Extract the (X, Y) coordinate from the center of the cell holding the provided text.  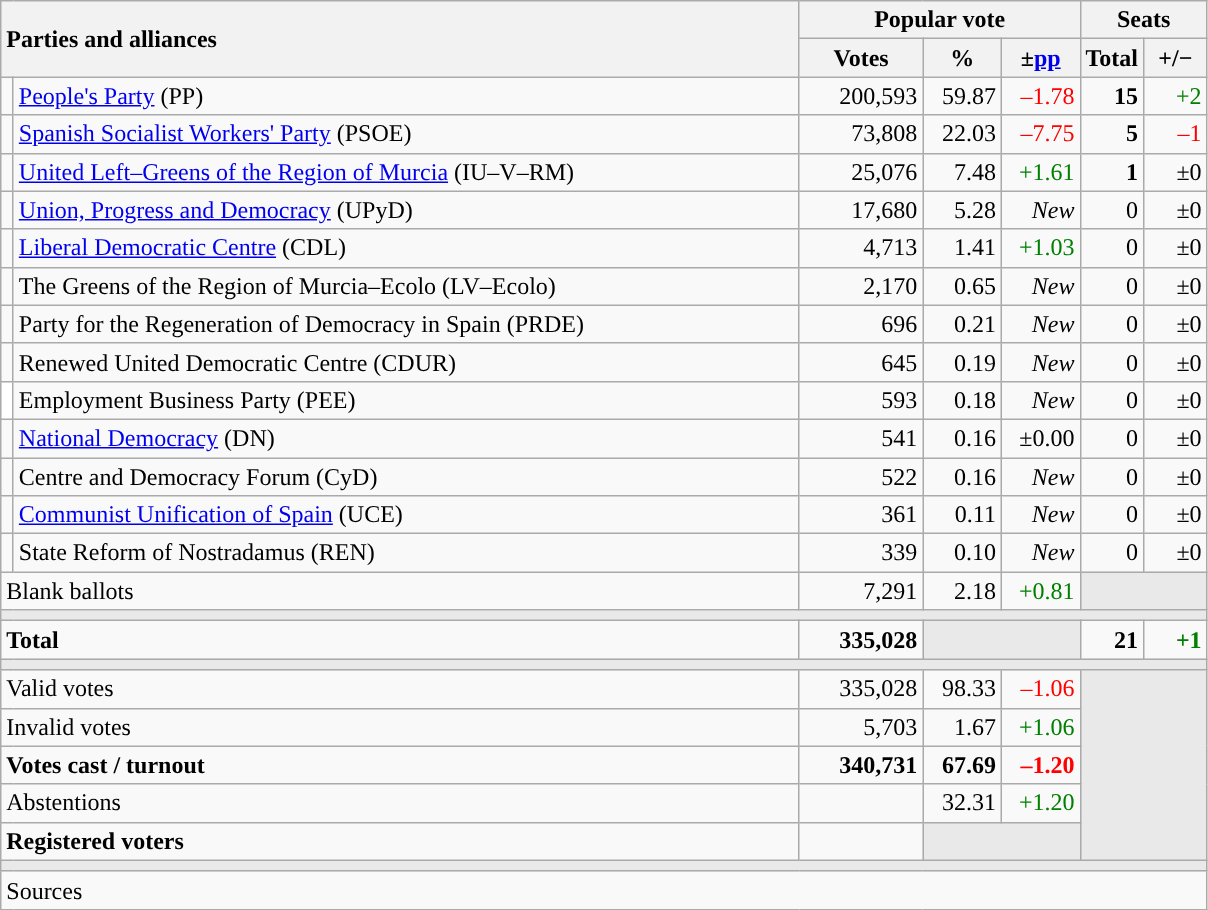
59.87 (962, 96)
0.11 (962, 515)
+0.81 (1040, 591)
522 (861, 477)
State Reform of Nostradamus (REN) (406, 553)
7,291 (861, 591)
Popular vote (940, 20)
–7.75 (1040, 134)
2,170 (861, 286)
Parties and alliances (400, 39)
Votes (861, 58)
% (962, 58)
5,703 (861, 727)
±pp (1040, 58)
1.41 (962, 248)
Party for the Regeneration of Democracy in Spain (PRDE) (406, 324)
5 (1112, 134)
21 (1112, 640)
–1.06 (1040, 689)
+1.06 (1040, 727)
Communist Unification of Spain (UCE) (406, 515)
+1.20 (1040, 803)
Abstentions (400, 803)
–1 (1176, 134)
73,808 (861, 134)
0.21 (962, 324)
Seats (1144, 20)
17,680 (861, 210)
696 (861, 324)
340,731 (861, 765)
0.18 (962, 400)
200,593 (861, 96)
25,076 (861, 172)
Registered voters (400, 841)
United Left–Greens of the Region of Murcia (IU–V–RM) (406, 172)
People's Party (PP) (406, 96)
361 (861, 515)
–1.78 (1040, 96)
Renewed United Democratic Centre (CDUR) (406, 362)
+/− (1176, 58)
Liberal Democratic Centre (CDL) (406, 248)
15 (1112, 96)
Invalid votes (400, 727)
0.19 (962, 362)
Spanish Socialist Workers' Party (PSOE) (406, 134)
1 (1112, 172)
+2 (1176, 96)
7.48 (962, 172)
0.65 (962, 286)
±0.00 (1040, 438)
645 (861, 362)
541 (861, 438)
+1 (1176, 640)
22.03 (962, 134)
Votes cast / turnout (400, 765)
1.67 (962, 727)
Union, Progress and Democracy (UPyD) (406, 210)
Sources (604, 890)
2.18 (962, 591)
Valid votes (400, 689)
4,713 (861, 248)
–1.20 (1040, 765)
0.10 (962, 553)
5.28 (962, 210)
+1.61 (1040, 172)
The Greens of the Region of Murcia–Ecolo (LV–Ecolo) (406, 286)
98.33 (962, 689)
339 (861, 553)
+1.03 (1040, 248)
593 (861, 400)
Centre and Democracy Forum (CyD) (406, 477)
32.31 (962, 803)
Blank ballots (400, 591)
National Democracy (DN) (406, 438)
Employment Business Party (PEE) (406, 400)
67.69 (962, 765)
